Identify which cell holds the provided text, then report its [X, Y] central coordinate. 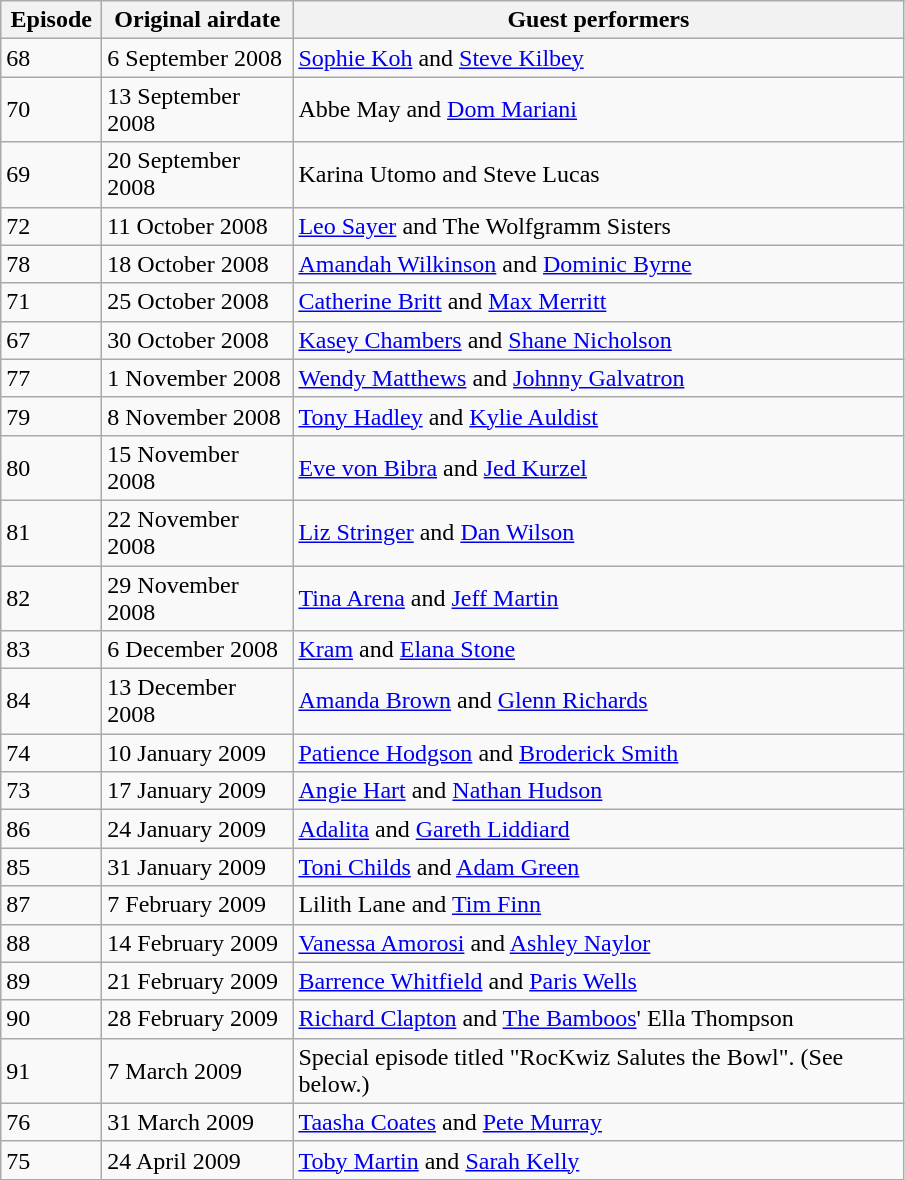
7 February 2009 [198, 905]
69 [52, 174]
17 January 2009 [198, 791]
Eve von Bibra and Jed Kurzel [598, 468]
83 [52, 650]
28 February 2009 [198, 1019]
68 [52, 58]
88 [52, 943]
Tina Arena and Jeff Martin [598, 598]
80 [52, 468]
87 [52, 905]
77 [52, 378]
Kasey Chambers and Shane Nicholson [598, 340]
Karina Utomo and Steve Lucas [598, 174]
Taasha Coates and Pete Murray [598, 1122]
73 [52, 791]
91 [52, 1070]
Vanessa Amorosi and Ashley Naylor [598, 943]
Toni Childs and Adam Green [598, 867]
22 November 2008 [198, 532]
Sophie Koh and Steve Kilbey [598, 58]
Toby Martin and Sarah Kelly [598, 1160]
13 December 2008 [198, 702]
6 December 2008 [198, 650]
Abbe May and Dom Mariani [598, 110]
74 [52, 753]
1 November 2008 [198, 378]
20 September 2008 [198, 174]
89 [52, 981]
13 September 2008 [198, 110]
70 [52, 110]
Special episode titled "RocKwiz Salutes the Bowl". (See below.) [598, 1070]
18 October 2008 [198, 264]
Tony Hadley and Kylie Auldist [598, 416]
11 October 2008 [198, 226]
Kram and Elana Stone [598, 650]
7 March 2009 [198, 1070]
Adalita and Gareth Liddiard [598, 829]
14 February 2009 [198, 943]
Guest performers [598, 20]
31 March 2009 [198, 1122]
67 [52, 340]
8 November 2008 [198, 416]
75 [52, 1160]
Leo Sayer and The Wolfgramm Sisters [598, 226]
71 [52, 302]
90 [52, 1019]
25 October 2008 [198, 302]
76 [52, 1122]
29 November 2008 [198, 598]
85 [52, 867]
24 April 2009 [198, 1160]
30 October 2008 [198, 340]
Catherine Britt and Max Merritt [598, 302]
Amandah Wilkinson and Dominic Byrne [598, 264]
Wendy Matthews and Johnny Galvatron [598, 378]
15 November 2008 [198, 468]
Liz Stringer and Dan Wilson [598, 532]
72 [52, 226]
24 January 2009 [198, 829]
Barrence Whitfield and Paris Wells [598, 981]
Episode [52, 20]
86 [52, 829]
79 [52, 416]
81 [52, 532]
78 [52, 264]
31 January 2009 [198, 867]
Richard Clapton and The Bamboos' Ella Thompson [598, 1019]
10 January 2009 [198, 753]
Amanda Brown and Glenn Richards [598, 702]
Lilith Lane and Tim Finn [598, 905]
82 [52, 598]
Original airdate [198, 20]
Patience Hodgson and Broderick Smith [598, 753]
6 September 2008 [198, 58]
Angie Hart and Nathan Hudson [598, 791]
21 February 2009 [198, 981]
84 [52, 702]
